Extract the (x, y) coordinate from the center of the cell holding the provided text.  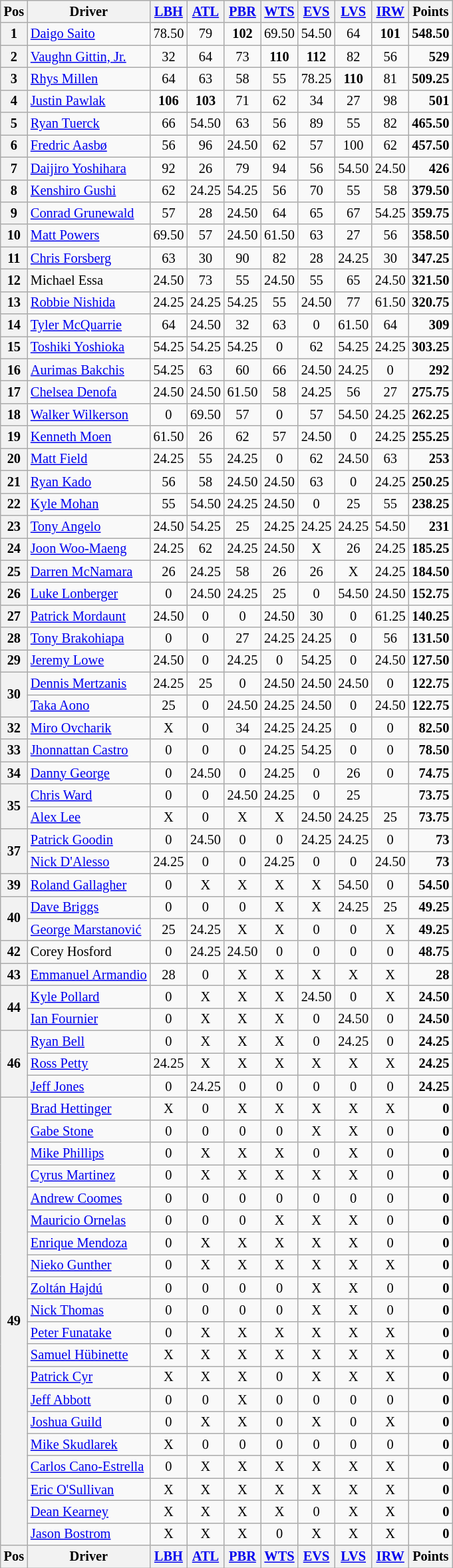
Jeff Abbott (89, 1400)
77 (353, 303)
40 (14, 918)
44 (14, 1007)
14 (14, 325)
379.50 (430, 191)
Dave Briggs (89, 907)
465.50 (430, 124)
94 (279, 168)
Kenshiro Gushi (89, 191)
Chris Forsberg (89, 258)
82.50 (430, 728)
358.50 (430, 235)
Nieko Gunther (89, 1265)
548.50 (430, 34)
347.25 (430, 258)
309 (430, 325)
Tony Brakohiapa (89, 639)
81 (390, 78)
140.25 (430, 616)
Jeremy Lowe (89, 661)
Daigo Saito (89, 34)
Roland Gallagher (89, 885)
Ross Petty (89, 1064)
250.25 (430, 482)
70 (317, 191)
Luke Lonberger (89, 593)
9 (14, 213)
100 (353, 146)
Andrew Coomes (89, 1198)
Daijiro Yoshihara (89, 168)
255.25 (430, 437)
262.25 (430, 414)
35 (14, 806)
Cyrus Martinez (89, 1176)
Brad Hettinger (89, 1109)
127.50 (430, 661)
Dennis Mertzanis (89, 683)
Joon Woo-Maeng (89, 549)
48.75 (430, 952)
Miro Ovcharik (89, 728)
Carlos Cano-Estrella (89, 1467)
321.50 (430, 280)
71 (243, 101)
5 (14, 124)
Jhonnattan Castro (89, 750)
Matt Field (89, 459)
Dean Kearney (89, 1511)
320.75 (430, 303)
303.25 (430, 347)
43 (14, 975)
Joshua Guild (89, 1422)
60 (243, 370)
Kenneth Moen (89, 437)
7 (14, 168)
103 (206, 101)
509.25 (430, 78)
359.75 (430, 213)
Samuel Hübinette (89, 1355)
Darren McNamara (89, 571)
3 (14, 78)
67 (353, 213)
Nick Thomas (89, 1310)
Ian Fournier (89, 1019)
Nick D'Alesso (89, 862)
Tyler McQuarrie (89, 325)
101 (390, 34)
78.25 (317, 78)
Ryan Bell (89, 1042)
Alex Lee (89, 818)
185.25 (430, 549)
13 (14, 303)
1 (14, 34)
Walker Wilkerson (89, 414)
6 (14, 146)
102 (243, 34)
17 (14, 392)
Jeff Jones (89, 1086)
29 (14, 661)
61.25 (390, 616)
112 (317, 57)
Danny George (89, 773)
2 (14, 57)
131.50 (430, 639)
16 (14, 370)
11 (14, 258)
92 (169, 168)
Mike Skudlarek (89, 1444)
Gabe Stone (89, 1131)
42 (14, 952)
Conrad Grunewald (89, 213)
10 (14, 235)
152.75 (430, 593)
Kyle Pollard (89, 997)
8 (14, 191)
Kyle Mohan (89, 504)
Rhys Millen (89, 78)
Matt Powers (89, 235)
90 (243, 258)
49 (14, 1321)
275.75 (430, 392)
18 (14, 414)
231 (430, 526)
Toshiki Yoshioka (89, 347)
106 (169, 101)
501 (430, 101)
98 (390, 101)
457.50 (430, 146)
Ryan Tuerck (89, 124)
23 (14, 526)
Ryan Kado (89, 482)
Enrique Mendoza (89, 1243)
33 (14, 750)
20 (14, 459)
12 (14, 280)
24 (14, 549)
George Marstanović (89, 929)
15 (14, 347)
Eric O'Sullivan (89, 1490)
Mauricio Ornelas (89, 1221)
184.50 (430, 571)
37 (14, 852)
426 (430, 168)
Vaughn Gittin, Jr. (89, 57)
46 (14, 1064)
Chelsea Denofa (89, 392)
Fredric Aasbø (89, 146)
292 (430, 370)
253 (430, 459)
21 (14, 482)
529 (430, 57)
Corey Hosford (89, 952)
4 (14, 101)
Emmanuel Armandio (89, 975)
Robbie Nishida (89, 303)
19 (14, 437)
Justin Pawlak (89, 101)
Chris Ward (89, 795)
238.25 (430, 504)
89 (317, 124)
74.75 (430, 773)
39 (14, 885)
22 (14, 504)
Mike Phillips (89, 1154)
Taka Aono (89, 706)
Tony Angelo (89, 526)
Zoltán Hajdú (89, 1288)
Patrick Cyr (89, 1377)
Patrick Goodin (89, 840)
Michael Essa (89, 280)
Aurimas Bakchis (89, 370)
96 (206, 146)
Patrick Mordaunt (89, 616)
Peter Funatake (89, 1333)
Jason Bostrom (89, 1534)
